Return the [X, Y] coordinate for the center point of the cell that contains the specified text.  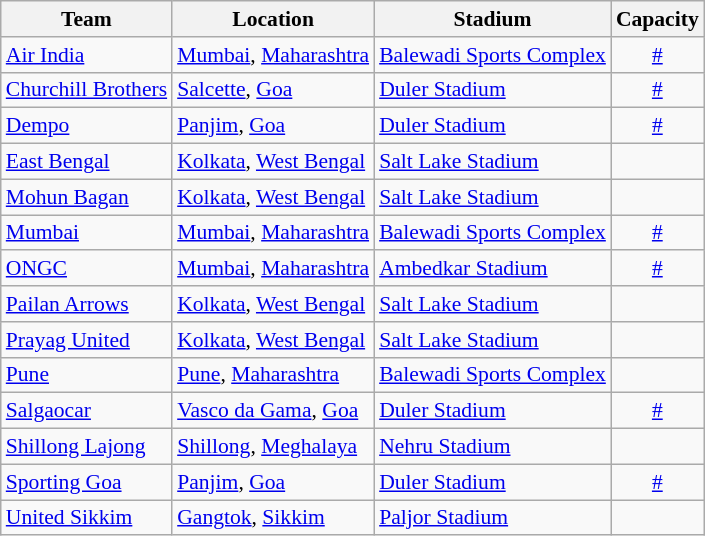
Paljor Stadium [492, 518]
Pune [86, 375]
East Bengal [86, 162]
Stadium [492, 19]
Churchill Brothers [86, 90]
Shillong, Meghalaya [273, 447]
Dempo [86, 126]
Team [86, 19]
Salcette, Goa [273, 90]
Pailan Arrows [86, 304]
Mohun Bagan [86, 197]
Nehru Stadium [492, 447]
Capacity [658, 19]
Air India [86, 55]
Sporting Goa [86, 482]
Pune, Maharashtra [273, 375]
Location [273, 19]
Prayag United [86, 340]
Mumbai [86, 233]
Vasco da Gama, Goa [273, 411]
United Sikkim [86, 518]
Salgaocar [86, 411]
Gangtok, Sikkim [273, 518]
Shillong Lajong [86, 447]
ONGC [86, 269]
Ambedkar Stadium [492, 269]
